Detect which cell encompasses the target text, then output its (X, Y) center coordinate. 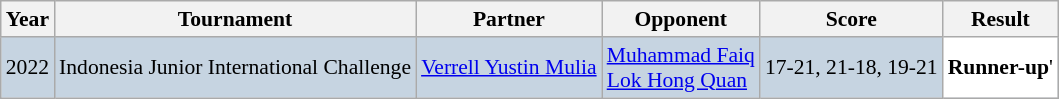
Muhammad Faiq Lok Hong Quan (681, 68)
Tournament (235, 19)
Score (852, 19)
2022 (28, 68)
Partner (509, 19)
Opponent (681, 19)
Verrell Yustin Mulia (509, 68)
17-21, 21-18, 19-21 (852, 68)
Year (28, 19)
Result (1000, 19)
Indonesia Junior International Challenge (235, 68)
Runner-up' (1000, 68)
